From the cell containing the given text, extract its center point as [X, Y] coordinate. 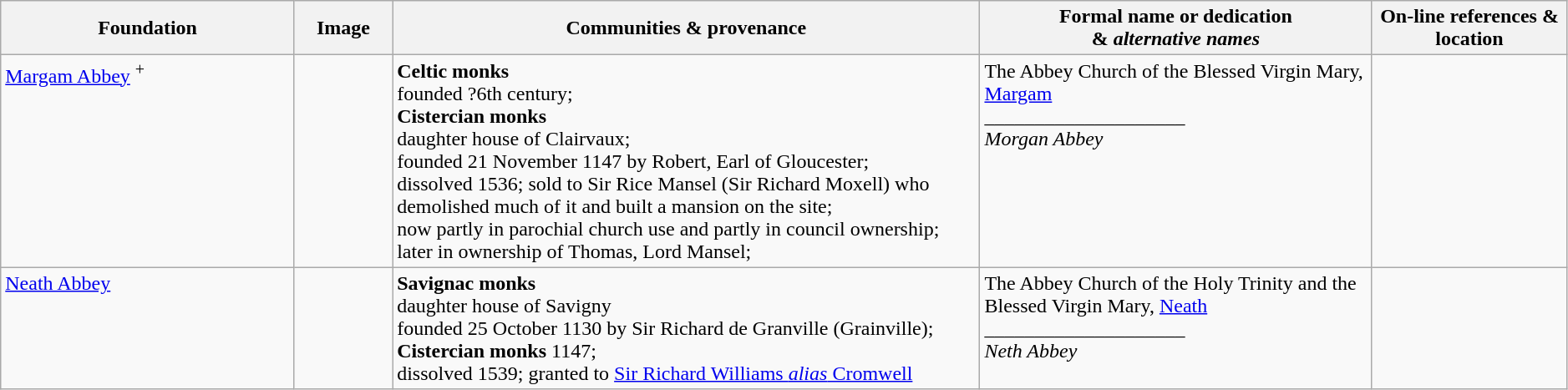
Foundation [148, 28]
Formal name or dedication & alternative names [1176, 28]
Neath Abbey [148, 328]
On-line references & location [1469, 28]
The Abbey Church of the Blessed Virgin Mary, Margam____________________Morgan Abbey [1176, 161]
Communities & provenance [687, 28]
The Abbey Church of the Holy Trinity and the Blessed Virgin Mary, Neath____________________Neth Abbey [1176, 328]
Margam Abbey + [148, 161]
Image [343, 28]
